Extract the [x, y] coordinate from the center of the cell holding the provided text.  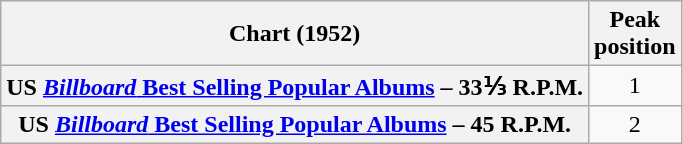
2 [635, 124]
1 [635, 86]
US Billboard Best Selling Popular Albums – 33⅓ R.P.M. [295, 86]
US Billboard Best Selling Popular Albums – 45 R.P.M. [295, 124]
Chart (1952) [295, 34]
Peakposition [635, 34]
